Pinpoint the cell where the given text exists, returning its (x, y) midpoint coordinate. 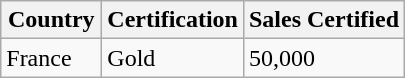
France (52, 58)
Gold (173, 58)
Country (52, 20)
50,000 (324, 58)
Certification (173, 20)
Sales Certified (324, 20)
